For the text-containing cell, return its midpoint in [X, Y] coordinate format. 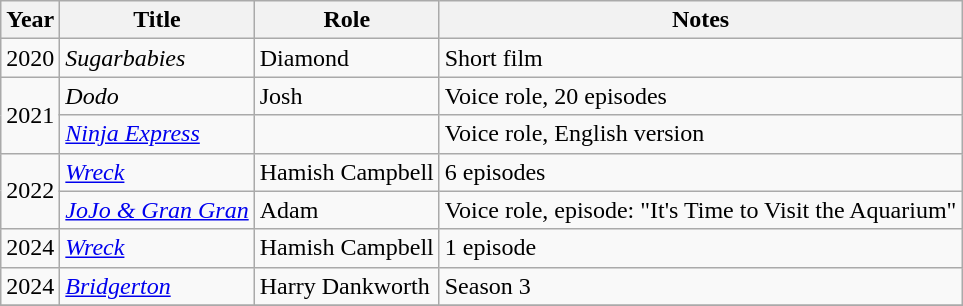
Dodo [157, 96]
Role [346, 20]
Title [157, 20]
2022 [30, 191]
Sugarbabies [157, 58]
Year [30, 20]
Bridgerton [157, 286]
Josh [346, 96]
Season 3 [700, 286]
Diamond [346, 58]
2020 [30, 58]
Voice role, episode: "It's Time to Visit the Aquarium" [700, 210]
6 episodes [700, 172]
Voice role, English version [700, 134]
Ninja Express [157, 134]
Notes [700, 20]
1 episode [700, 248]
JoJo & Gran Gran [157, 210]
Harry Dankworth [346, 286]
Short film [700, 58]
2021 [30, 115]
Adam [346, 210]
Voice role, 20 episodes [700, 96]
